Identify which cell holds the provided text, then report its (X, Y) central coordinate. 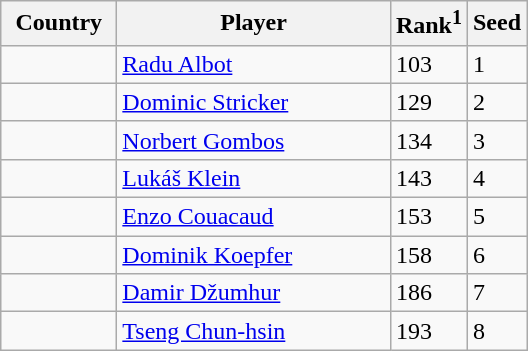
1 (496, 64)
Dominik Koepfer (254, 255)
134 (428, 140)
Dominic Stricker (254, 102)
8 (496, 331)
129 (428, 102)
7 (496, 293)
5 (496, 217)
Player (254, 24)
4 (496, 178)
3 (496, 140)
Radu Albot (254, 64)
Norbert Gombos (254, 140)
Rank1 (428, 24)
2 (496, 102)
Lukáš Klein (254, 178)
158 (428, 255)
186 (428, 293)
153 (428, 217)
6 (496, 255)
103 (428, 64)
Seed (496, 24)
Damir Džumhur (254, 293)
Country (59, 24)
Tseng Chun-hsin (254, 331)
Enzo Couacaud (254, 217)
193 (428, 331)
143 (428, 178)
